Determine the (X, Y) coordinate at the center of the cell enclosing the given text.  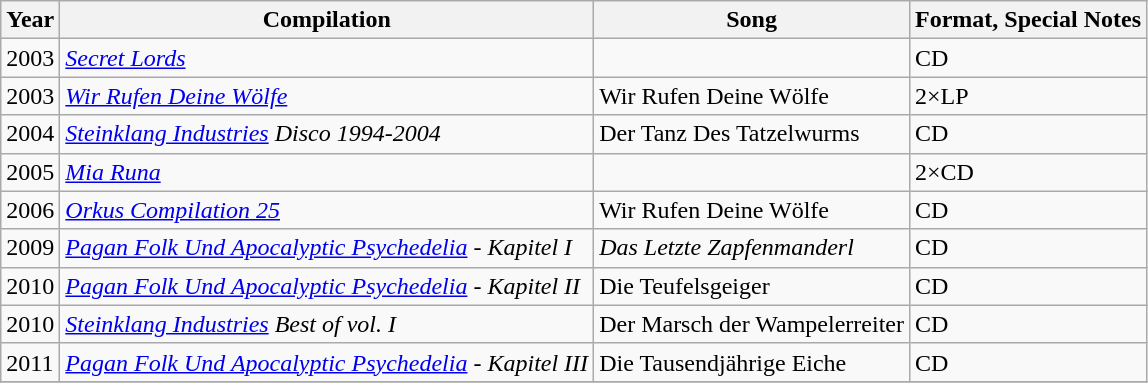
2005 (30, 172)
2×CD (1028, 172)
Pagan Folk Und Apocalyptic Psychedelia - Kapitel II (327, 286)
Mia Runa (327, 172)
Year (30, 20)
Das Letzte Zapfenmanderl (752, 248)
Die Teufelsgeiger (752, 286)
2×LP (1028, 96)
Secret Lords (327, 58)
Format, Special Notes (1028, 20)
Pagan Folk Und Apocalyptic Psychedelia - Kapitel III (327, 362)
2004 (30, 134)
Der Tanz Des Tatzelwurms (752, 134)
Song (752, 20)
Orkus Compilation 25 (327, 210)
Pagan Folk Und Apocalyptic Psychedelia - Kapitel I (327, 248)
Compilation (327, 20)
2006 (30, 210)
2009 (30, 248)
Steinklang Industries Disco 1994-2004 (327, 134)
2011 (30, 362)
Steinklang Industries Best of vol. I (327, 324)
Der Marsch der Wampelerreiter (752, 324)
Die Tausendjährige Eiche (752, 362)
